Provide the [x, y] coordinate of the cell's center where the given text is located.  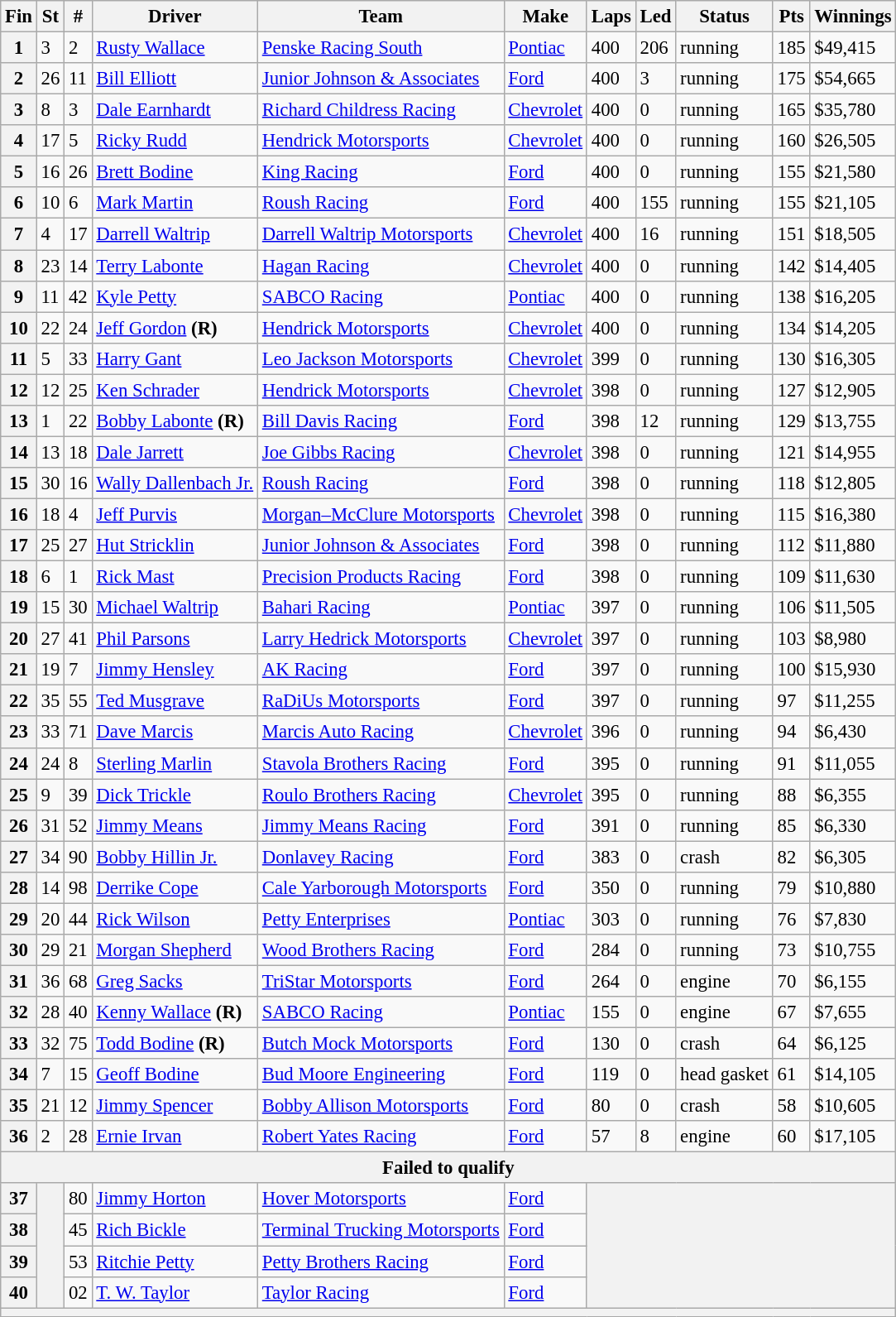
Harry Gant [175, 358]
76 [791, 919]
Jimmy Means [175, 825]
383 [611, 857]
70 [791, 981]
52 [78, 825]
Bobby Hillin Jr. [175, 857]
Wally Dallenbach Jr. [175, 483]
Jimmy Means Racing [381, 825]
115 [791, 514]
Hover Motorsports [381, 1199]
Darrell Waltrip [175, 234]
$6,355 [853, 795]
129 [791, 421]
Donlavey Racing [381, 857]
Cale Yarborough Motorsports [381, 888]
Ted Musgrave [175, 701]
Failed to qualify [448, 1168]
Hut Stricklin [175, 546]
AK Racing [381, 670]
$11,255 [853, 701]
Bobby Labonte (R) [175, 421]
109 [791, 577]
Michael Waltrip [175, 608]
Terry Labonte [175, 266]
Penske Racing South [381, 48]
Hagan Racing [381, 266]
61 [791, 1074]
$18,505 [853, 234]
64 [791, 1044]
55 [78, 701]
57 [611, 1137]
94 [791, 733]
79 [791, 888]
68 [78, 981]
97 [791, 701]
$16,205 [853, 296]
$7,655 [853, 1012]
Rick Mast [175, 577]
Dale Jarrett [175, 452]
Darrell Waltrip Motorsports [381, 234]
71 [78, 733]
Bud Moore Engineering [381, 1074]
350 [611, 888]
Bobby Allison Motorsports [381, 1106]
Todd Bodine (R) [175, 1044]
head gasket [725, 1074]
Fin [19, 17]
$17,105 [853, 1137]
T. W. Taylor [175, 1292]
44 [78, 919]
85 [791, 825]
151 [791, 234]
RaDiUs Motorsports [381, 701]
67 [791, 1012]
$21,105 [853, 203]
53 [78, 1262]
73 [791, 950]
Ritchie Petty [175, 1262]
$6,330 [853, 825]
Morgan Shepherd [175, 950]
$14,105 [853, 1074]
Winnings [853, 17]
$16,305 [853, 358]
$11,630 [853, 577]
Stavola Brothers Racing [381, 763]
$54,665 [853, 79]
Kyle Petty [175, 296]
91 [791, 763]
134 [791, 328]
45 [78, 1230]
$6,305 [853, 857]
391 [611, 825]
58 [791, 1106]
$14,955 [853, 452]
Bill Davis Racing [381, 421]
185 [791, 48]
75 [78, 1044]
Roulo Brothers Racing [381, 795]
Marcis Auto Racing [381, 733]
88 [791, 795]
Rich Bickle [175, 1230]
Taylor Racing [381, 1292]
Robert Yates Racing [381, 1137]
82 [791, 857]
206 [655, 48]
Pts [791, 17]
Butch Mock Motorsports [381, 1044]
$11,055 [853, 763]
Rusty Wallace [175, 48]
Joe Gibbs Racing [381, 452]
142 [791, 266]
TriStar Motorsports [381, 981]
103 [791, 639]
399 [611, 358]
Derrike Cope [175, 888]
38 [19, 1230]
Leo Jackson Motorsports [381, 358]
Sterling Marlin [175, 763]
41 [78, 639]
$14,405 [853, 266]
Morgan–McClure Motorsports [381, 514]
Larry Hedrick Motorsports [381, 639]
Laps [611, 17]
106 [791, 608]
Jeff Gordon (R) [175, 328]
$6,125 [853, 1044]
$13,755 [853, 421]
Richard Childress Racing [381, 110]
Ricky Rudd [175, 141]
$7,830 [853, 919]
100 [791, 670]
# [78, 17]
Greg Sacks [175, 981]
Geoff Bodine [175, 1074]
Jimmy Horton [175, 1199]
$12,905 [853, 390]
$14,205 [853, 328]
Wood Brothers Racing [381, 950]
396 [611, 733]
118 [791, 483]
$15,930 [853, 670]
$6,430 [853, 733]
Jimmy Spencer [175, 1106]
121 [791, 452]
$11,505 [853, 608]
98 [78, 888]
$16,380 [853, 514]
Petty Enterprises [381, 919]
119 [611, 1074]
Terminal Trucking Motorsports [381, 1230]
Jimmy Hensley [175, 670]
Dick Trickle [175, 795]
175 [791, 79]
$12,805 [853, 483]
Ernie Irvan [175, 1137]
Phil Parsons [175, 639]
$8,980 [853, 639]
264 [611, 981]
Bahari Racing [381, 608]
$49,415 [853, 48]
Brett Bodine [175, 172]
Jeff Purvis [175, 514]
42 [78, 296]
$10,605 [853, 1106]
Make [545, 17]
$35,780 [853, 110]
303 [611, 919]
$11,880 [853, 546]
284 [611, 950]
Ken Schrader [175, 390]
$10,755 [853, 950]
Driver [175, 17]
127 [791, 390]
$21,580 [853, 172]
Dave Marcis [175, 733]
$6,155 [853, 981]
St [50, 17]
Led [655, 17]
90 [78, 857]
Rick Wilson [175, 919]
Status [725, 17]
Kenny Wallace (R) [175, 1012]
Bill Elliott [175, 79]
138 [791, 296]
$26,505 [853, 141]
$10,880 [853, 888]
Mark Martin [175, 203]
02 [78, 1292]
King Racing [381, 172]
112 [791, 546]
Team [381, 17]
Precision Products Racing [381, 577]
60 [791, 1137]
Dale Earnhardt [175, 110]
37 [19, 1199]
165 [791, 110]
160 [791, 141]
Petty Brothers Racing [381, 1262]
